Return the (X, Y) coordinate for the center point of the cell that contains the specified text.  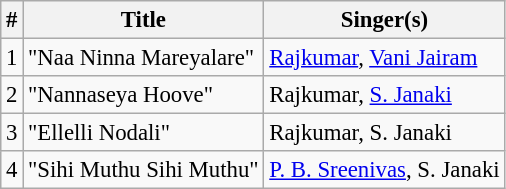
P. B. Sreenivas, S. Janaki (384, 170)
Rajkumar, Vani Jairam (384, 58)
"Nannaseya Hoove" (144, 95)
Singer(s) (384, 20)
"Sihi Muthu Sihi Muthu" (144, 170)
Title (144, 20)
# (12, 20)
3 (12, 133)
1 (12, 58)
4 (12, 170)
"Naa Ninna Mareyalare" (144, 58)
"Ellelli Nodali" (144, 133)
2 (12, 95)
